Return (x, y) of the center of cell containing provided text 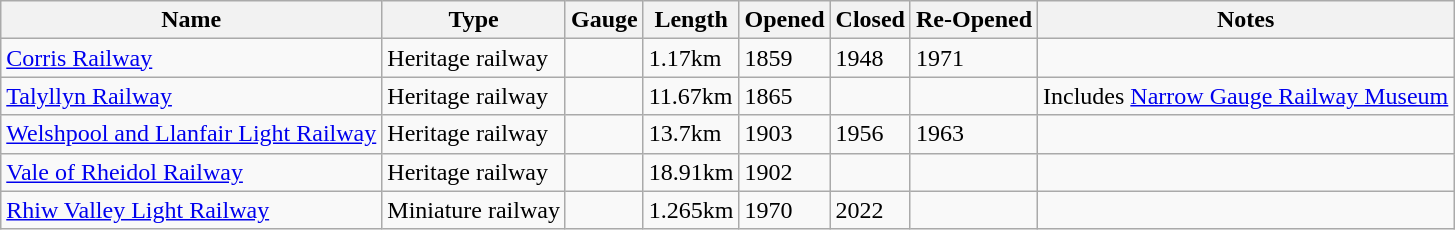
11.67km (691, 96)
Rhiw Valley Light Railway (192, 210)
Closed (870, 20)
1970 (784, 210)
1865 (784, 96)
Gauge (604, 20)
Name (192, 20)
1.17km (691, 58)
1963 (974, 134)
2022 (870, 210)
Corris Railway (192, 58)
1902 (784, 172)
1948 (870, 58)
13.7km (691, 134)
1971 (974, 58)
Includes Narrow Gauge Railway Museum (1246, 96)
1903 (784, 134)
Vale of Rheidol Railway (192, 172)
Type (474, 20)
Length (691, 20)
Welshpool and Llanfair Light Railway (192, 134)
Re-Opened (974, 20)
1859 (784, 58)
Opened (784, 20)
Talyllyn Railway (192, 96)
18.91km (691, 172)
1.265km (691, 210)
Miniature railway (474, 210)
1956 (870, 134)
Notes (1246, 20)
